Capture the cell that displays the provided text and extract its [x, y] central coordinate. 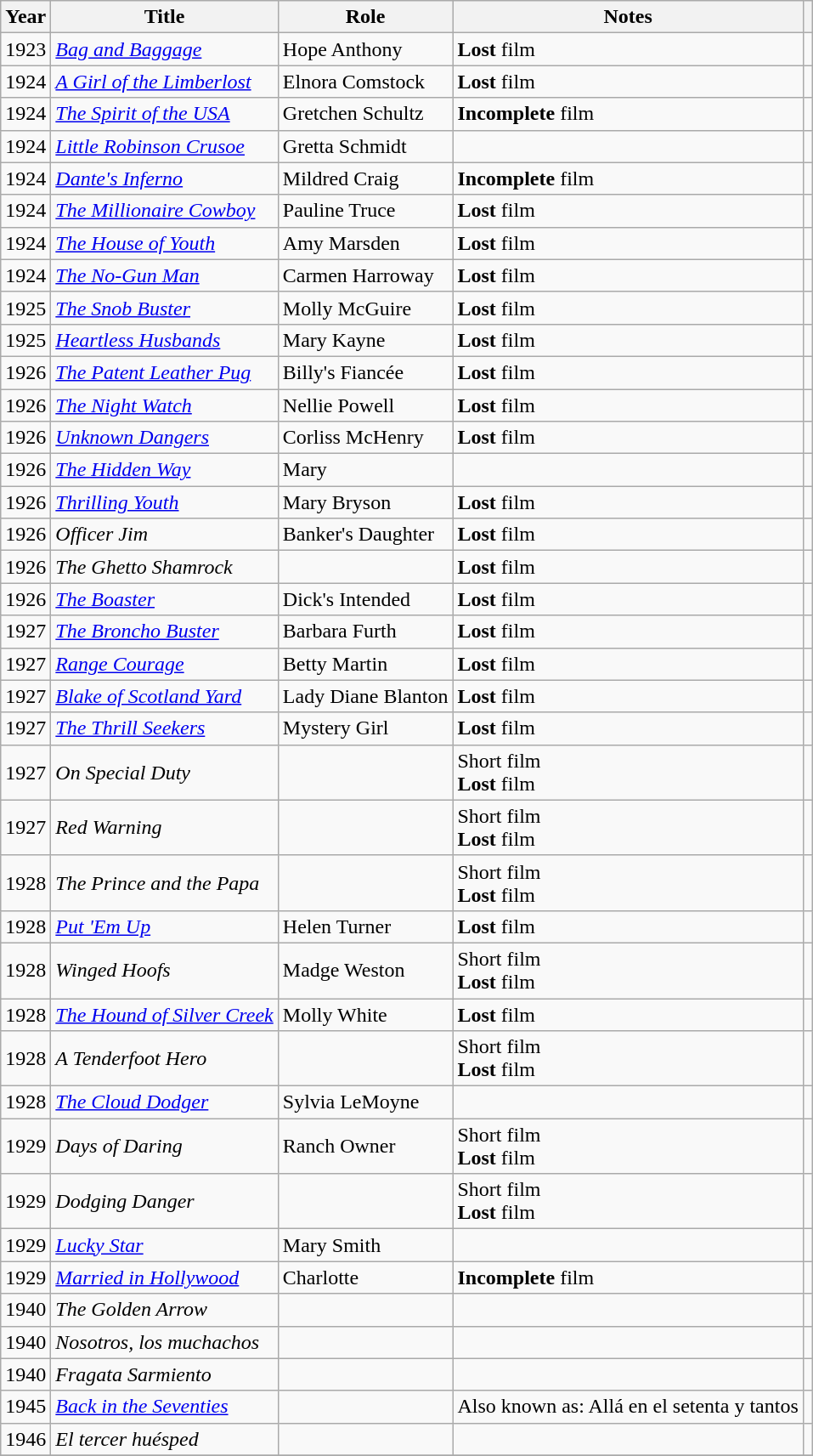
The Night Watch [165, 405]
Title [165, 17]
Red Warning [165, 828]
Mildred Craig [365, 178]
The Ghetto Shamrock [165, 567]
Mary Kayne [365, 340]
Dante's Inferno [165, 178]
Lady Diane Blanton [365, 696]
The Millionaire Cowboy [165, 211]
The Spirit of the USA [165, 114]
Hope Anthony [365, 49]
Back in the Seventies [165, 1407]
1923 [25, 49]
The Boaster [165, 599]
Mary Smith [365, 1245]
A Girl of the Limberlost [165, 82]
Betty Martin [365, 664]
Unknown Dangers [165, 438]
Billy's Fiancée [365, 372]
1946 [25, 1439]
Charlotte [365, 1278]
Elnora Comstock [365, 82]
Sylvia LeMoyne [365, 1102]
Ranch Owner [365, 1146]
The Cloud Dodger [165, 1102]
Notes [628, 17]
Range Courage [165, 664]
The Snob Buster [165, 308]
The House of Youth [165, 243]
Bag and Baggage [165, 49]
Corliss McHenry [365, 438]
Mary Bryson [365, 502]
Fragata Sarmiento [165, 1374]
Blake of Scotland Yard [165, 696]
Role [365, 17]
Mary [365, 470]
Dodging Danger [165, 1202]
Helen Turner [365, 926]
The Broncho Buster [165, 632]
The No-Gun Man [165, 275]
The Hound of Silver Creek [165, 1014]
Put 'Em Up [165, 926]
Married in Hollywood [165, 1278]
Year [25, 17]
Barbara Furth [365, 632]
Little Robinson Crusoe [165, 146]
Mystery Girl [365, 728]
Carmen Harroway [365, 275]
The Hidden Way [165, 470]
1945 [25, 1407]
Dick's Intended [365, 599]
Madge Weston [365, 971]
The Prince and the Papa [165, 882]
Molly White [365, 1014]
El tercer huésped [165, 1439]
Molly McGuire [365, 308]
Lucky Star [165, 1245]
The Patent Leather Pug [165, 372]
A Tenderfoot Hero [165, 1059]
Thrilling Youth [165, 502]
Nosotros, los muchachos [165, 1342]
Winged Hoofs [165, 971]
Amy Marsden [365, 243]
On Special Duty [165, 772]
Gretchen Schultz [365, 114]
The Golden Arrow [165, 1310]
Pauline Truce [365, 211]
Heartless Husbands [165, 340]
Days of Daring [165, 1146]
Nellie Powell [365, 405]
Gretta Schmidt [365, 146]
Banker's Daughter [365, 535]
Officer Jim [165, 535]
Also known as: Allá en el setenta y tantos [628, 1407]
The Thrill Seekers [165, 728]
